Detect which cell encompasses the target text, then output its [X, Y] center coordinate. 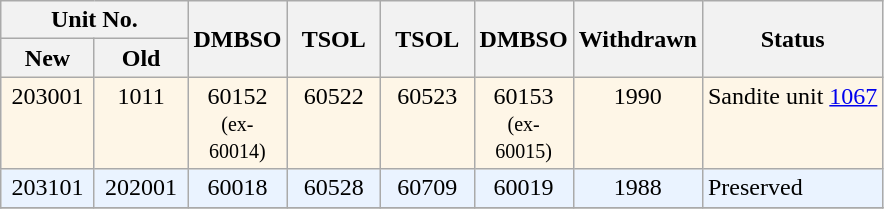
60153 (ex-60015) [524, 123]
60152 (ex-60014) [238, 123]
60018 [238, 188]
1988 [638, 188]
60019 [524, 188]
Old [141, 58]
Sandite unit 1067 [792, 123]
1011 [141, 123]
60522 [334, 123]
60523 [428, 123]
203101 [48, 188]
1990 [638, 123]
203001 [48, 123]
Preserved [792, 188]
60528 [334, 188]
New [48, 58]
Withdrawn [638, 39]
202001 [141, 188]
60709 [428, 188]
Unit No. [94, 20]
Status [792, 39]
